Detect which cell encompasses the target text, then output its [X, Y] center coordinate. 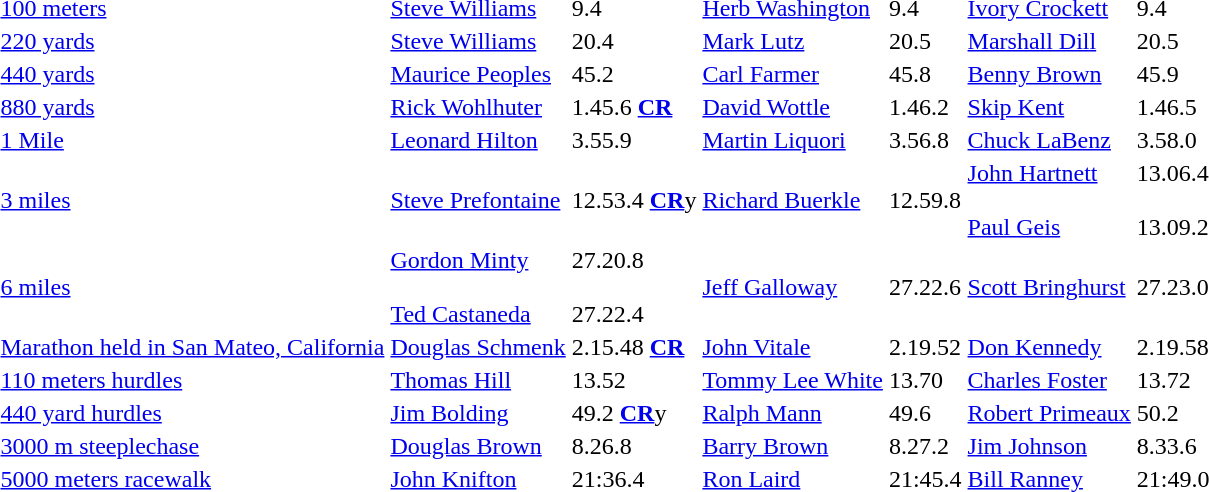
8.27.2 [925, 446]
Martin Liquori [792, 140]
2.15.48 CR [634, 347]
Don Kennedy [1049, 347]
12.59.8 [925, 200]
Rick Wohlhuter [478, 107]
Tommy Lee White [792, 380]
John Vitale [792, 347]
Jim Johnson [1049, 446]
Douglas Schmenk [478, 347]
Leonard Hilton [478, 140]
Douglas Brown [478, 446]
3.55.9 [634, 140]
Chuck LaBenz [1049, 140]
Skip Kent [1049, 107]
1.45.6 CR [634, 107]
Steve Williams [478, 41]
Thomas Hill [478, 380]
Benny Brown [1049, 74]
13.70 [925, 380]
27.22.6 [925, 287]
12.53.4 CRy [634, 200]
3.56.8 [925, 140]
Jeff Galloway [792, 287]
49.6 [925, 413]
Marshall Dill [1049, 41]
20.4 [634, 41]
1.46.2 [925, 107]
8.26.8 [634, 446]
Barry Brown [792, 446]
45.8 [925, 74]
Ralph Mann [792, 413]
David Wottle [792, 107]
13.52 [634, 380]
Robert Primeaux [1049, 413]
Richard Buerkle [792, 200]
Mark Lutz [792, 41]
John HartnettPaul Geis [1049, 200]
Carl Farmer [792, 74]
Steve Prefontaine [478, 200]
Maurice Peoples [478, 74]
49.2 CRy [634, 413]
Charles Foster [1049, 380]
Jim Bolding [478, 413]
Gordon MintyTed Castaneda [478, 287]
45.2 [634, 74]
20.5 [925, 41]
Scott Bringhurst [1049, 287]
2.19.52 [925, 347]
27.20.827.22.4 [634, 287]
